Return the (x, y) coordinate for the center point of the cell that contains the specified text.  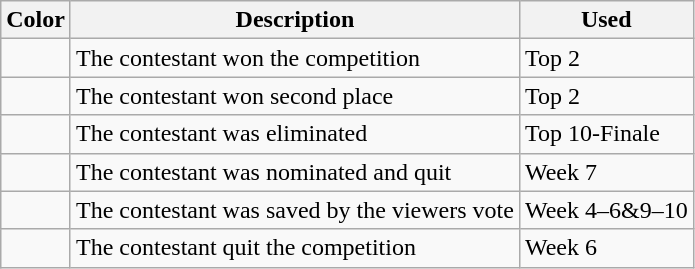
The contestant was saved by the viewers vote (294, 210)
Top 10-Finale (606, 134)
The contestant was nominated and quit (294, 172)
Description (294, 20)
Used (606, 20)
Week 4–6&9–10 (606, 210)
The contestant quit the competition (294, 248)
The contestant won the competition (294, 58)
The contestant was eliminated (294, 134)
Week 7 (606, 172)
The contestant won second place (294, 96)
Week 6 (606, 248)
Color (36, 20)
